Return the [x, y] coordinate for the center point of the cell that contains the specified text.  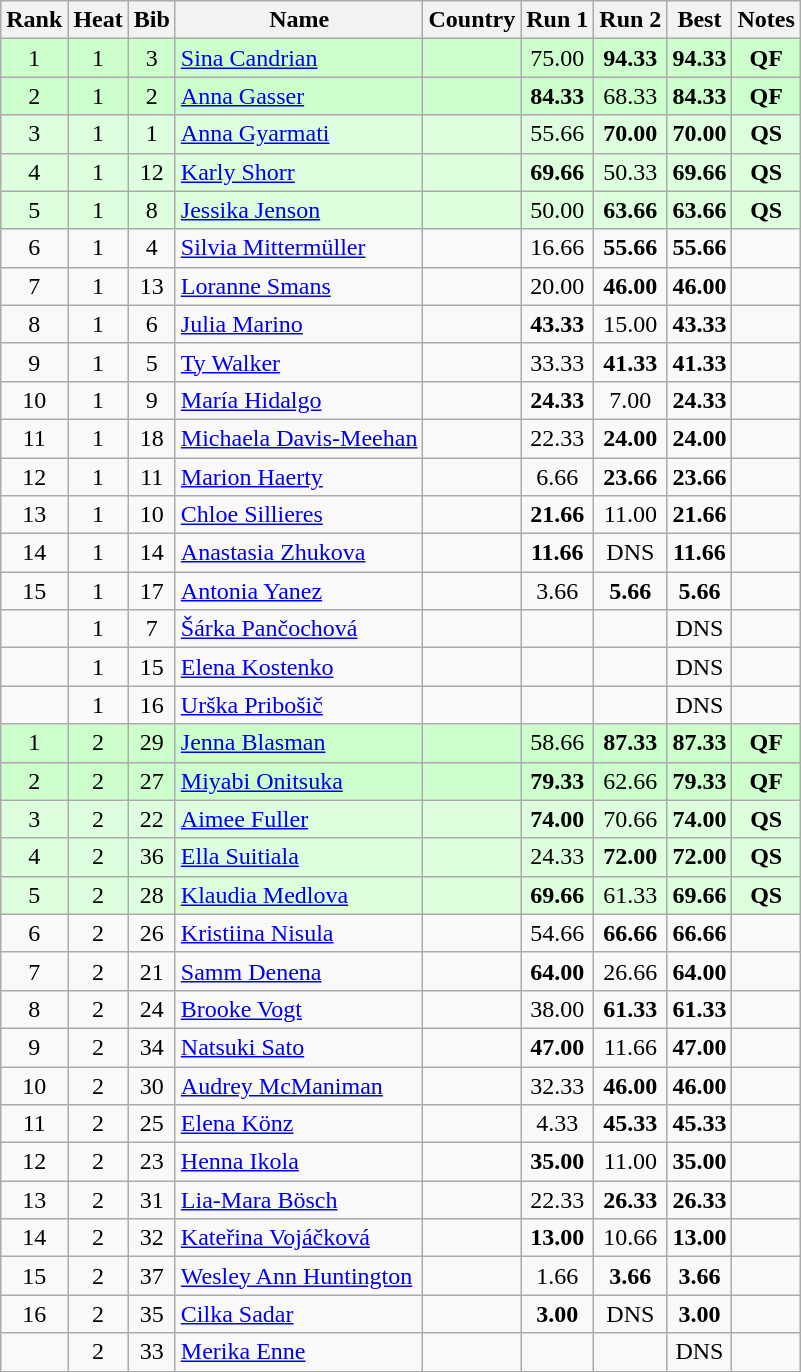
27 [152, 781]
38.00 [558, 1009]
Name [299, 20]
26 [152, 933]
75.00 [558, 58]
Urška Pribošič [299, 705]
Anna Gyarmati [299, 134]
Kristiina Nisula [299, 933]
70.66 [630, 819]
Brooke Vogt [299, 1009]
26.66 [630, 971]
Merika Enne [299, 1352]
36 [152, 857]
33.33 [558, 362]
Country [472, 20]
Sina Candrian [299, 58]
34 [152, 1047]
22 [152, 819]
32 [152, 1238]
Ty Walker [299, 362]
32.33 [558, 1085]
Elena Könz [299, 1124]
29 [152, 743]
Ella Suitiala [299, 857]
Miyabi Onitsuka [299, 781]
33 [152, 1352]
Bib [152, 20]
30 [152, 1085]
Heat [98, 20]
Jenna Blasman [299, 743]
1.66 [558, 1276]
Antonia Yanez [299, 591]
23 [152, 1162]
31 [152, 1200]
28 [152, 895]
18 [152, 438]
Silvia Mittermüller [299, 248]
35 [152, 1314]
37 [152, 1276]
Chloe Sillieres [299, 515]
50.00 [558, 210]
17 [152, 591]
Notes [766, 20]
15.00 [630, 324]
Natsuki Sato [299, 1047]
Cilka Sadar [299, 1314]
21 [152, 971]
María Hidalgo [299, 400]
Michaela Davis-Meehan [299, 438]
7.00 [630, 400]
Lia-Mara Bösch [299, 1200]
4.33 [558, 1124]
Julia Marino [299, 324]
Elena Kostenko [299, 667]
10.66 [630, 1238]
20.00 [558, 286]
24 [152, 1009]
Karly Shorr [299, 172]
Kateřina Vojáčková [299, 1238]
54.66 [558, 933]
Loranne Smans [299, 286]
Rank [34, 20]
Anastasia Zhukova [299, 553]
16.66 [558, 248]
62.66 [630, 781]
Henna Ikola [299, 1162]
Best [700, 20]
6.66 [558, 477]
Jessika Jenson [299, 210]
Samm Denena [299, 971]
Klaudia Medlova [299, 895]
Marion Haerty [299, 477]
58.66 [558, 743]
Run 2 [630, 20]
25 [152, 1124]
68.33 [630, 96]
Šárka Pančochová [299, 629]
Audrey McManiman [299, 1085]
Wesley Ann Huntington [299, 1276]
Aimee Fuller [299, 819]
50.33 [630, 172]
Run 1 [558, 20]
Anna Gasser [299, 96]
